From the cell containing the given text, extract its center point as [X, Y] coordinate. 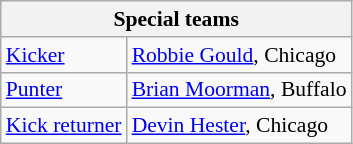
Brian Moorman, Buffalo [240, 90]
Robbie Gould, Chicago [240, 55]
Kick returner [64, 126]
Special teams [176, 19]
Kicker [64, 55]
Devin Hester, Chicago [240, 126]
Punter [64, 90]
